Determine the [X, Y] coordinate at the center of the cell enclosing the given text.  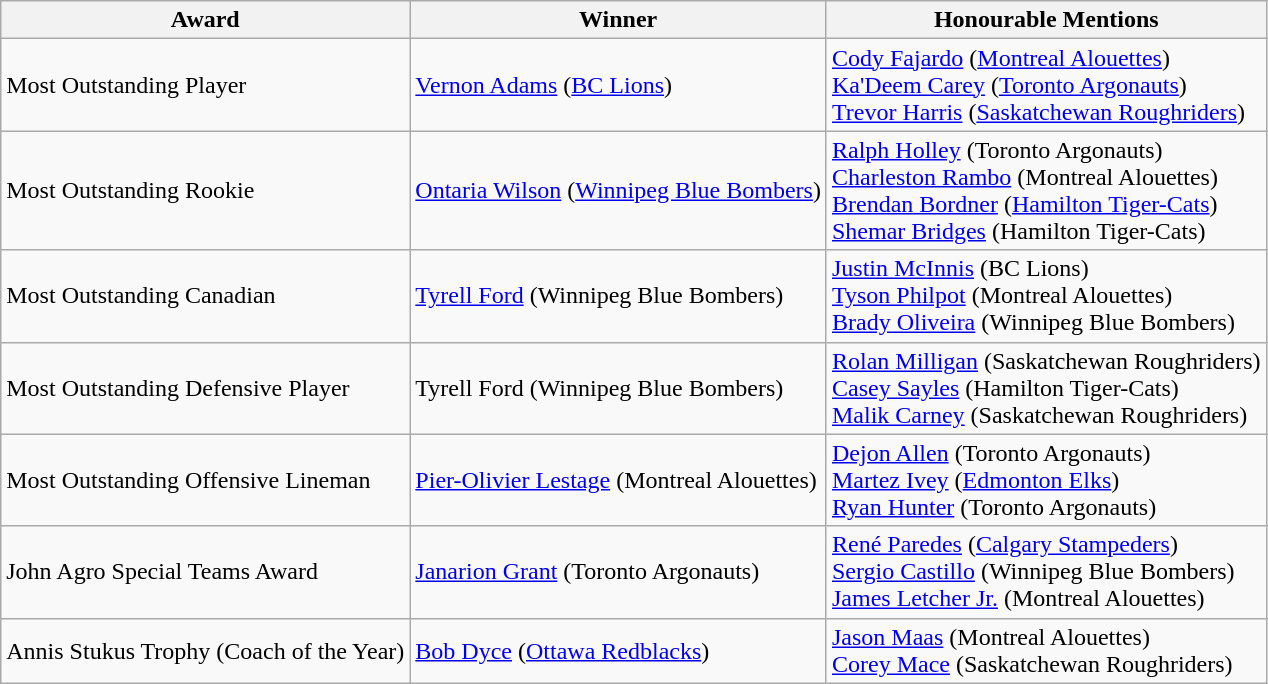
Most Outstanding Offensive Lineman [206, 480]
Rolan Milligan (Saskatchewan Roughriders)Casey Sayles (Hamilton Tiger-Cats)Malik Carney (Saskatchewan Roughriders) [1046, 388]
Pier-Olivier Lestage (Montreal Alouettes) [618, 480]
Award [206, 20]
Justin McInnis (BC Lions)Tyson Philpot (Montreal Alouettes)Brady Oliveira (Winnipeg Blue Bombers) [1046, 296]
Jason Maas (Montreal Alouettes)Corey Mace (Saskatchewan Roughriders) [1046, 650]
Vernon Adams (BC Lions) [618, 85]
Most Outstanding Rookie [206, 190]
Honourable Mentions [1046, 20]
Most Outstanding Defensive Player [206, 388]
Ralph Holley (Toronto Argonauts)Charleston Rambo (Montreal Alouettes)Brendan Bordner (Hamilton Tiger-Cats)Shemar Bridges (Hamilton Tiger-Cats) [1046, 190]
René Paredes (Calgary Stampeders)Sergio Castillo (Winnipeg Blue Bombers)James Letcher Jr. (Montreal Alouettes) [1046, 572]
Cody Fajardo (Montreal Alouettes)Ka'Deem Carey (Toronto Argonauts)Trevor Harris (Saskatchewan Roughriders) [1046, 85]
Dejon Allen (Toronto Argonauts)Martez Ivey (Edmonton Elks)Ryan Hunter (Toronto Argonauts) [1046, 480]
Winner [618, 20]
Bob Dyce (Ottawa Redblacks) [618, 650]
John Agro Special Teams Award [206, 572]
Ontaria Wilson (Winnipeg Blue Bombers) [618, 190]
Most Outstanding Canadian [206, 296]
Janarion Grant (Toronto Argonauts) [618, 572]
Most Outstanding Player [206, 85]
Annis Stukus Trophy (Coach of the Year) [206, 650]
